Return (x, y) of the center of cell containing provided text 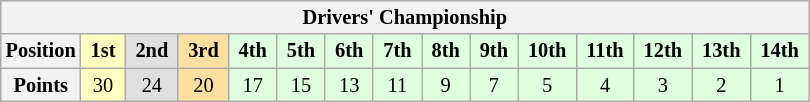
10th (547, 51)
11th (604, 51)
11 (397, 85)
Position (41, 51)
15 (301, 85)
9 (446, 85)
13 (349, 85)
9th (494, 51)
20 (203, 85)
8th (446, 51)
2 (721, 85)
17 (253, 85)
Points (41, 85)
4 (604, 85)
7 (494, 85)
1 (779, 85)
7th (397, 51)
5th (301, 51)
2nd (152, 51)
3 (663, 85)
5 (547, 85)
4th (253, 51)
14th (779, 51)
Drivers' Championship (405, 17)
30 (104, 85)
24 (152, 85)
12th (663, 51)
6th (349, 51)
3rd (203, 51)
13th (721, 51)
1st (104, 51)
